Determine the (x, y) coordinate at the center of the cell enclosing the given text.  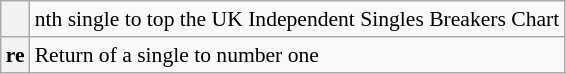
nth single to top the UK Independent Singles Breakers Chart (298, 19)
Return of a single to number one (298, 55)
re (16, 55)
